Provide the [x, y] coordinate of the cell's center where the given text is located.  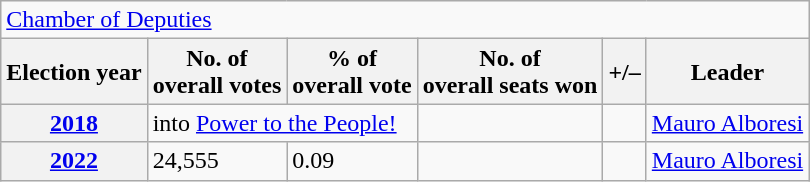
Election year [74, 72]
into Power to the People! [282, 123]
+/– [624, 72]
2022 [74, 161]
No. ofoverall votes [217, 72]
% ofoverall vote [352, 72]
Chamber of Deputies [405, 20]
2018 [74, 123]
Leader [727, 72]
24,555 [217, 161]
No. ofoverall seats won [510, 72]
0.09 [352, 161]
